Search for the cell housing the specified text and yield its (x, y) center coordinate. 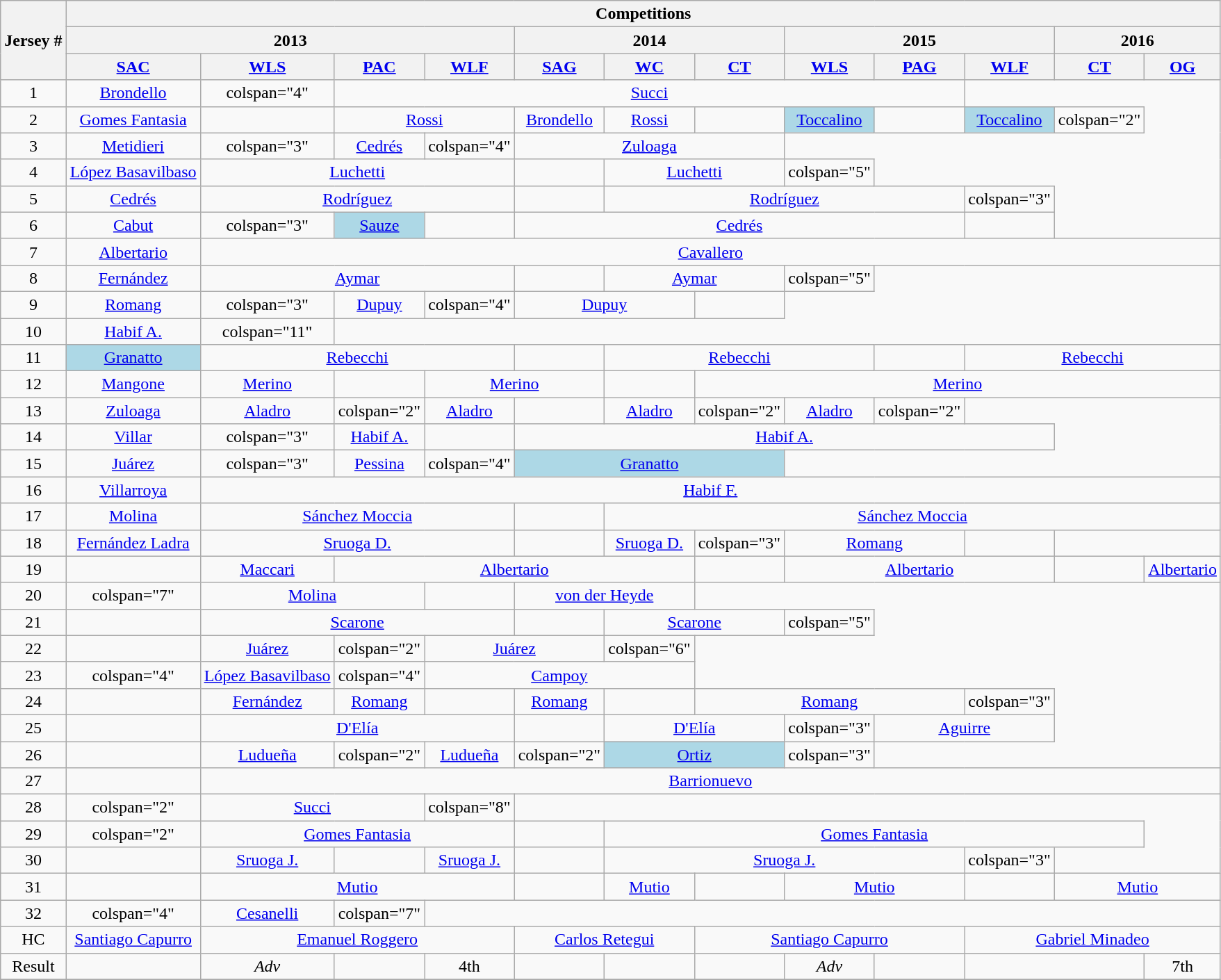
24 (33, 701)
9 (33, 304)
31 (33, 887)
3 (33, 146)
4 (33, 172)
Campoy (560, 675)
Pessina (379, 464)
20 (33, 596)
Habif F. (710, 490)
2 (33, 120)
29 (33, 834)
21 (33, 622)
2015 (920, 40)
HC (33, 940)
17 (33, 516)
Aguirre (965, 728)
Metidieri (133, 146)
13 (33, 411)
OG (1183, 67)
4th (470, 966)
colspan="6" (650, 648)
colspan="8" (470, 808)
30 (33, 860)
PAG (919, 67)
von der Heyde (605, 596)
Mangone (133, 384)
Barrionuevo (710, 781)
14 (33, 437)
6 (33, 225)
7th (1183, 966)
16 (33, 490)
23 (33, 675)
PAC (379, 67)
Sauze (379, 225)
Cesanelli (267, 913)
28 (33, 808)
11 (33, 358)
SAC (133, 67)
Result (33, 966)
2013 (290, 40)
32 (33, 913)
Fernández Ladra (133, 543)
27 (33, 781)
Emanuel Roggero (357, 940)
7 (33, 252)
SAG (559, 67)
Ortiz (695, 754)
5 (33, 199)
Competitions (644, 14)
18 (33, 543)
Cavallero (710, 252)
2014 (649, 40)
8 (33, 278)
2016 (1137, 40)
Gabriel Minadeo (1092, 940)
26 (33, 754)
Maccari (267, 569)
WC (650, 67)
Carlos Retegui (605, 940)
Jersey # (33, 40)
25 (33, 728)
10 (33, 332)
12 (33, 384)
22 (33, 648)
15 (33, 464)
1 (33, 93)
Villarroya (133, 490)
19 (33, 569)
Villar (133, 437)
colspan="11" (267, 332)
Cabut (133, 225)
